Pinpoint the cell where the given text exists, returning its [X, Y] midpoint coordinate. 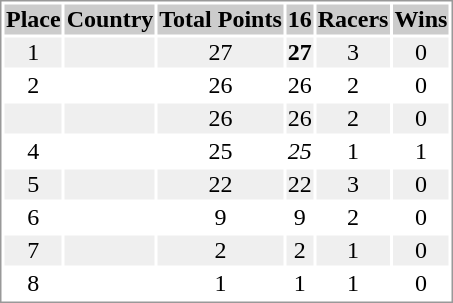
Total Points [220, 19]
6 [33, 217]
16 [300, 19]
8 [33, 283]
Country [110, 19]
Place [33, 19]
5 [33, 185]
7 [33, 251]
Racers [353, 19]
4 [33, 151]
Wins [421, 19]
